Scan for the cell matching the given text and deliver its [x, y] coordinate at center. 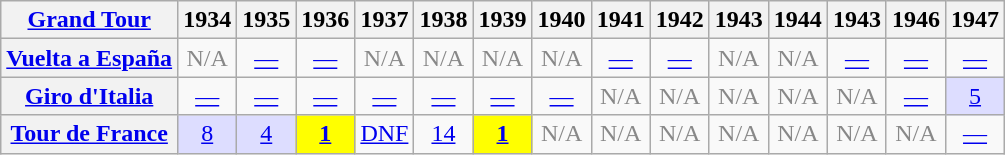
4 [266, 134]
1936 [326, 20]
5 [974, 96]
1946 [916, 20]
1939 [502, 20]
1934 [208, 20]
1942 [680, 20]
1944 [798, 20]
1941 [620, 20]
8 [208, 134]
1937 [384, 20]
Tour de France [90, 134]
1940 [562, 20]
Giro d'Italia [90, 96]
1938 [444, 20]
1947 [974, 20]
14 [444, 134]
Grand Tour [90, 20]
DNF [384, 134]
1935 [266, 20]
Vuelta a España [90, 58]
